For the text-containing cell, return its midpoint in (x, y) coordinate format. 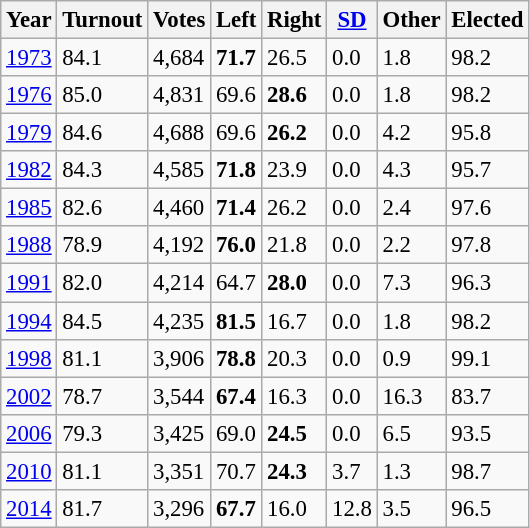
4,688 (180, 133)
99.1 (488, 358)
Left (236, 20)
96.5 (488, 509)
4,585 (180, 170)
4,214 (180, 283)
84.5 (102, 321)
1994 (29, 321)
4.2 (412, 133)
78.7 (102, 396)
21.8 (294, 245)
1976 (29, 95)
3,906 (180, 358)
3,296 (180, 509)
3,544 (180, 396)
1973 (29, 58)
28.0 (294, 283)
4,831 (180, 95)
71.7 (236, 58)
SD (352, 20)
2014 (29, 509)
7.3 (412, 283)
78.8 (236, 358)
2.4 (412, 208)
85.0 (102, 95)
69.0 (236, 433)
96.3 (488, 283)
23.9 (294, 170)
2010 (29, 471)
12.8 (352, 509)
82.6 (102, 208)
2006 (29, 433)
1982 (29, 170)
Elected (488, 20)
78.9 (102, 245)
1988 (29, 245)
79.3 (102, 433)
83.7 (488, 396)
4,460 (180, 208)
71.8 (236, 170)
1998 (29, 358)
84.1 (102, 58)
95.7 (488, 170)
4,235 (180, 321)
1979 (29, 133)
3.5 (412, 509)
93.5 (488, 433)
84.3 (102, 170)
1991 (29, 283)
2002 (29, 396)
1985 (29, 208)
Year (29, 20)
26.5 (294, 58)
20.3 (294, 358)
Votes (180, 20)
98.7 (488, 471)
2.2 (412, 245)
82.0 (102, 283)
97.6 (488, 208)
67.4 (236, 396)
76.0 (236, 245)
3,351 (180, 471)
16.0 (294, 509)
64.7 (236, 283)
4.3 (412, 170)
6.5 (412, 433)
4,192 (180, 245)
67.7 (236, 509)
Turnout (102, 20)
24.3 (294, 471)
97.8 (488, 245)
81.5 (236, 321)
70.7 (236, 471)
81.7 (102, 509)
95.8 (488, 133)
1.3 (412, 471)
84.6 (102, 133)
0.9 (412, 358)
Right (294, 20)
3,425 (180, 433)
24.5 (294, 433)
Other (412, 20)
3.7 (352, 471)
4,684 (180, 58)
16.7 (294, 321)
28.6 (294, 95)
71.4 (236, 208)
